Return (x, y) of the center of cell containing provided text 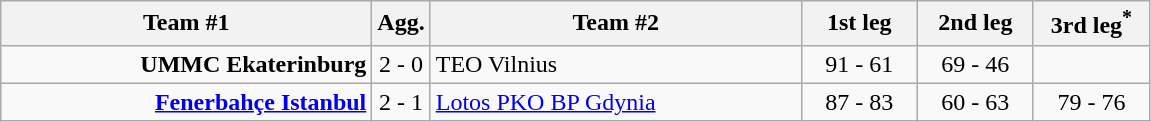
Fenerbahçe Istanbul (186, 102)
2nd leg (975, 24)
TEO Vilnius (616, 64)
79 - 76 (1091, 102)
60 - 63 (975, 102)
91 - 61 (859, 64)
Team #2 (616, 24)
1st leg (859, 24)
Team #1 (186, 24)
3rd leg* (1091, 24)
2 - 1 (401, 102)
Agg. (401, 24)
2 - 0 (401, 64)
69 - 46 (975, 64)
87 - 83 (859, 102)
Lotos PKO BP Gdynia (616, 102)
UMMC Ekaterinburg (186, 64)
